Locate the cell with the specified text and output its [X, Y] center coordinate. 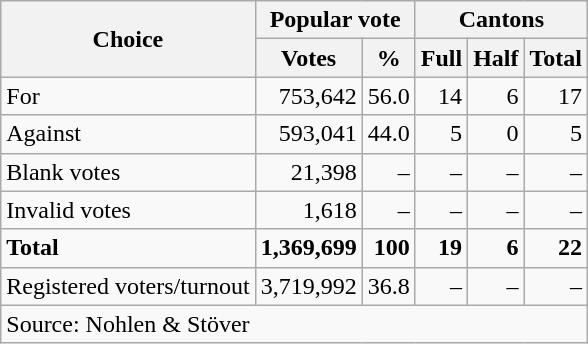
Votes [308, 58]
% [388, 58]
Full [441, 58]
For [128, 96]
22 [556, 248]
Invalid votes [128, 210]
19 [441, 248]
1,369,699 [308, 248]
Cantons [501, 20]
56.0 [388, 96]
100 [388, 248]
44.0 [388, 134]
21,398 [308, 172]
Source: Nohlen & Stöver [294, 324]
753,642 [308, 96]
Half [496, 58]
Registered voters/turnout [128, 286]
36.8 [388, 286]
3,719,992 [308, 286]
Against [128, 134]
17 [556, 96]
593,041 [308, 134]
14 [441, 96]
Choice [128, 39]
0 [496, 134]
1,618 [308, 210]
Blank votes [128, 172]
Popular vote [335, 20]
